Locate the cell with the specified text and output its (x, y) center coordinate. 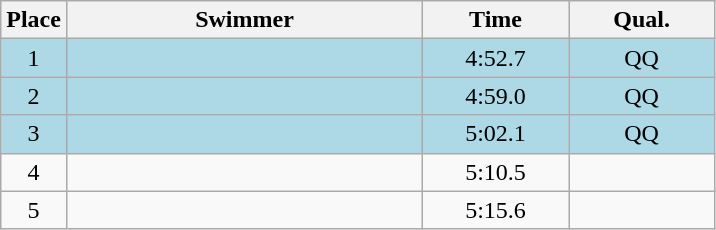
Swimmer (244, 20)
4:52.7 (496, 58)
4:59.0 (496, 96)
5:02.1 (496, 134)
Place (34, 20)
Qual. (642, 20)
Time (496, 20)
5 (34, 210)
4 (34, 172)
5:10.5 (496, 172)
1 (34, 58)
5:15.6 (496, 210)
3 (34, 134)
2 (34, 96)
